For the text-containing cell, return its midpoint in (X, Y) coordinate format. 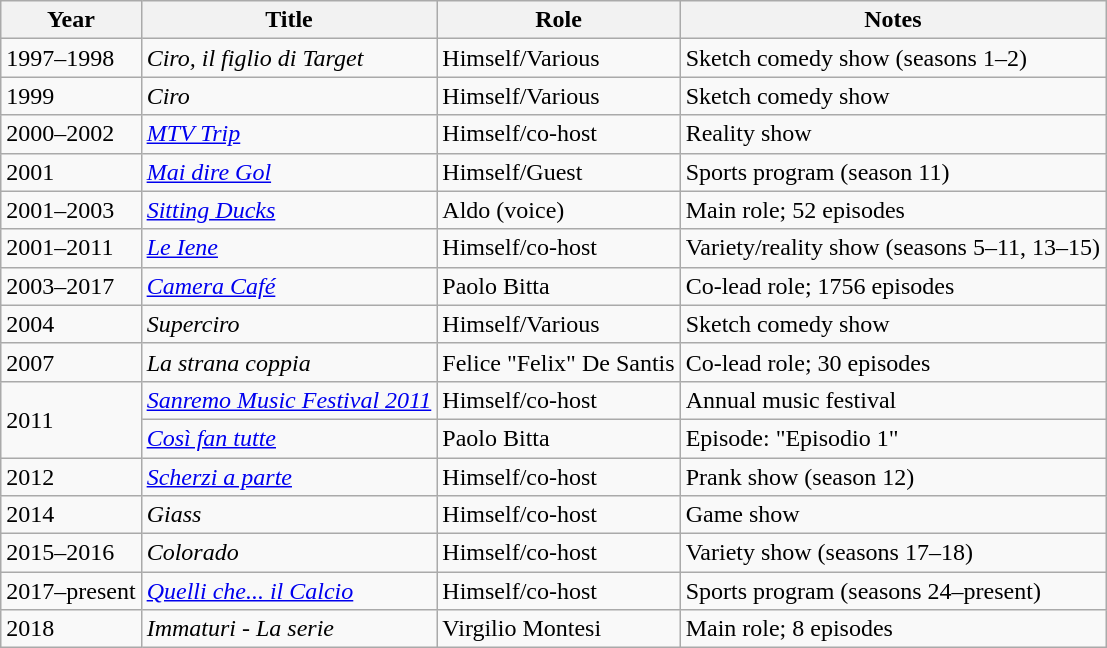
2001 (71, 172)
2004 (71, 324)
Annual music festival (892, 400)
2001–2003 (71, 210)
La strana coppia (289, 362)
Le Iene (289, 248)
Prank show (season 12) (892, 477)
Camera Café (289, 286)
Quelli che... il Calcio (289, 591)
2001–2011 (71, 248)
Giass (289, 515)
Virgilio Montesi (558, 629)
2011 (71, 419)
Immaturi - La serie (289, 629)
Himself/Guest (558, 172)
2007 (71, 362)
Aldo (voice) (558, 210)
Reality show (892, 134)
Episode: "Episodio 1" (892, 438)
Main role; 52 episodes (892, 210)
Co-lead role; 30 episodes (892, 362)
2014 (71, 515)
Sitting Ducks (289, 210)
Felice "Felix" De Santis (558, 362)
Sports program (seasons 24–present) (892, 591)
2003–2017 (71, 286)
2018 (71, 629)
Game show (892, 515)
2015–2016 (71, 553)
Mai dire Gol (289, 172)
2000–2002 (71, 134)
Notes (892, 20)
Scherzi a parte (289, 477)
MTV Trip (289, 134)
1999 (71, 96)
Variety/reality show (seasons 5–11, 13–15) (892, 248)
Ciro (289, 96)
Year (71, 20)
Colorado (289, 553)
Sketch comedy show (seasons 1–2) (892, 58)
Title (289, 20)
2012 (71, 477)
Main role; 8 episodes (892, 629)
2017–present (71, 591)
Co-lead role; 1756 episodes (892, 286)
Role (558, 20)
Così fan tutte (289, 438)
Variety show (seasons 17–18) (892, 553)
Sports program (season 11) (892, 172)
Superciro (289, 324)
Ciro, il figlio di Target (289, 58)
1997–1998 (71, 58)
Sanremo Music Festival 2011 (289, 400)
